Return the (x, y) coordinate for the center point of the cell that contains the specified text.  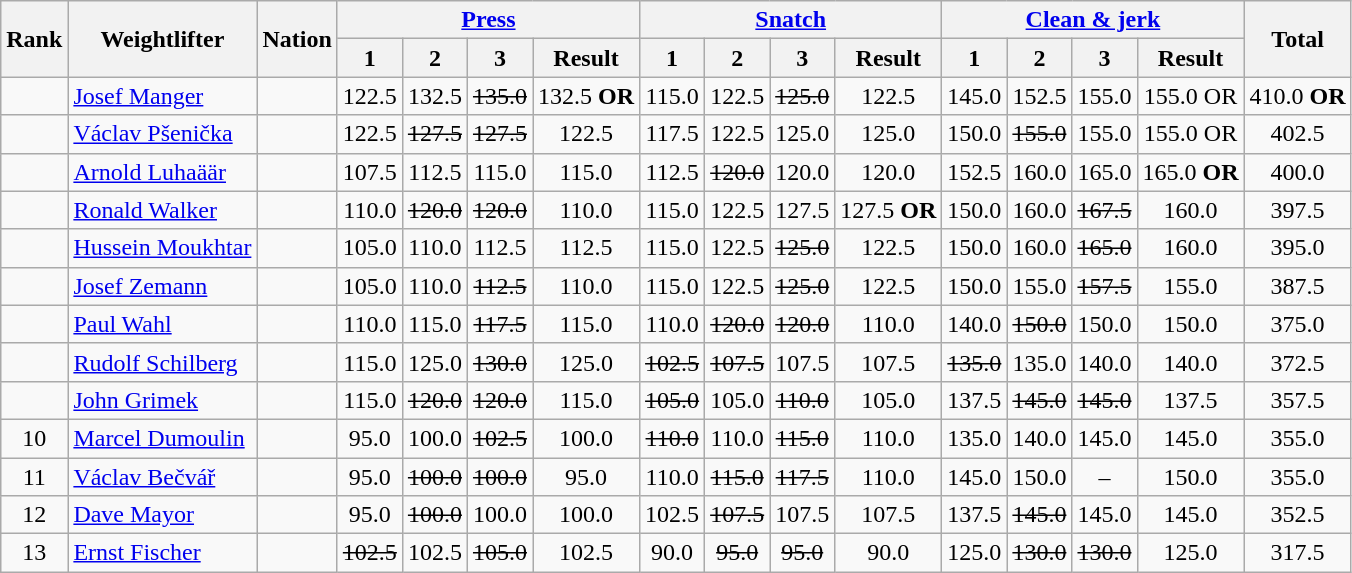
10 (34, 438)
John Grimek (162, 400)
Rank (34, 39)
– (1104, 477)
410.0 OR (1298, 96)
Ronald Walker (162, 210)
Marcel Dumoulin (162, 438)
397.5 (1298, 210)
Paul Wahl (162, 324)
Nation (297, 39)
157.5 (1104, 286)
Arnold Luhaäär (162, 172)
Total (1298, 39)
13 (34, 553)
Václav Pšenička (162, 134)
165.0 OR (1190, 172)
317.5 (1298, 553)
402.5 (1298, 134)
375.0 (1298, 324)
Dave Mayor (162, 515)
Clean & jerk (1093, 20)
132.5 (434, 96)
387.5 (1298, 286)
11 (34, 477)
127.5 OR (888, 210)
Josef Manger (162, 96)
Weightlifter (162, 39)
132.5 OR (586, 96)
Rudolf Schilberg (162, 362)
352.5 (1298, 515)
395.0 (1298, 248)
12 (34, 515)
372.5 (1298, 362)
357.5 (1298, 400)
Press (488, 20)
Václav Bečvář (162, 477)
400.0 (1298, 172)
Snatch (791, 20)
Hussein Moukhtar (162, 248)
167.5 (1104, 210)
Josef Zemann (162, 286)
Ernst Fischer (162, 553)
